Output the (x, y) coordinate of the center of the cell containing the given text.  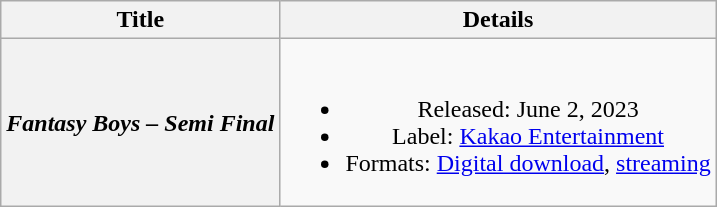
Released: June 2, 2023Label: Kakao EntertainmentFormats: Digital download, streaming (498, 122)
Title (140, 20)
Fantasy Boys – Semi Final (140, 122)
Details (498, 20)
